Provide the [x, y] coordinate of the cell's center where the given text is located.  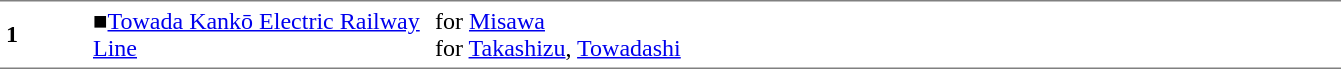
1 [44, 34]
■Towada Kankō Electric Railway Line [258, 34]
for Misawafor Takashizu, Towadashi [885, 34]
